Extract the (x, y) coordinate from the center of the cell holding the provided text.  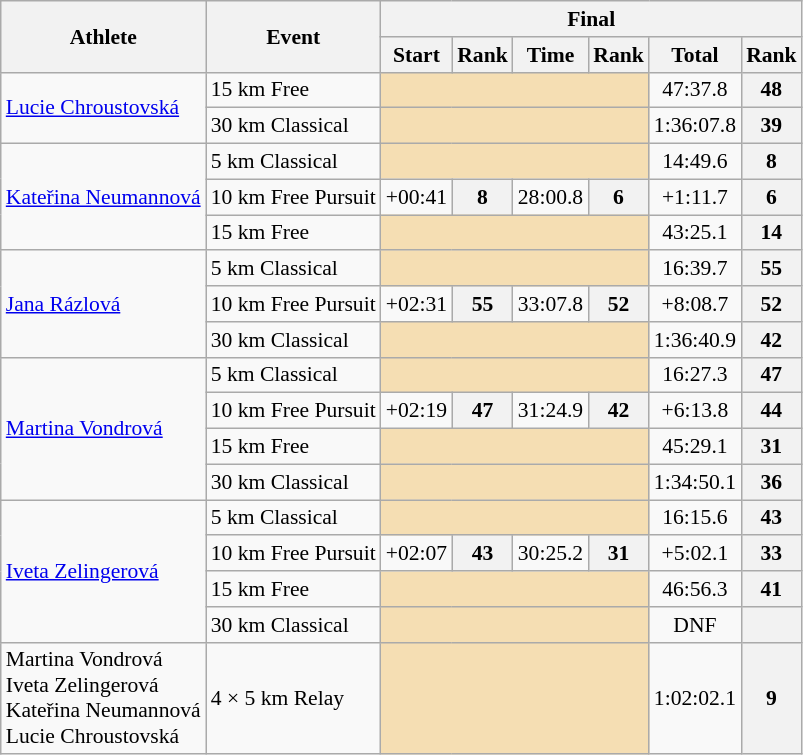
4 × 5 km Relay (294, 698)
9 (772, 698)
+02:07 (416, 554)
Total (695, 55)
Kateřina Neumannová (104, 198)
DNF (695, 625)
41 (772, 589)
44 (772, 411)
14 (772, 233)
Event (294, 36)
39 (772, 126)
+1:11.7 (695, 197)
+6:13.8 (695, 411)
47:37.8 (695, 90)
31:24.9 (550, 411)
16:27.3 (695, 375)
+02:31 (416, 304)
1:36:07.8 (695, 126)
36 (772, 482)
Lucie Chroustovská (104, 108)
Time (550, 55)
28:00.8 (550, 197)
Athlete (104, 36)
1:02:02.1 (695, 698)
46:56.3 (695, 589)
16:39.7 (695, 269)
16:15.6 (695, 518)
1:34:50.1 (695, 482)
Martina VondrováIveta ZelingerováKateřina NeumannováLucie Chroustovská (104, 698)
+8:08.7 (695, 304)
45:29.1 (695, 447)
Start (416, 55)
+5:02.1 (695, 554)
Iveta Zelingerová (104, 571)
33 (772, 554)
30:25.2 (550, 554)
Martina Vondrová (104, 428)
Final (592, 19)
1:36:40.9 (695, 340)
48 (772, 90)
43:25.1 (695, 233)
+02:19 (416, 411)
+00:41 (416, 197)
14:49.6 (695, 162)
Jana Rázlová (104, 304)
33:07.8 (550, 304)
